Determine the [X, Y] coordinate at the center of the cell enclosing the given text.  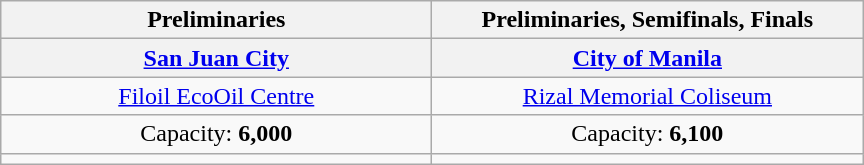
Capacity: 6,100 [648, 134]
Preliminaries, Semifinals, Finals [648, 20]
Capacity: 6,000 [216, 134]
City of Manila [648, 58]
Rizal Memorial Coliseum [648, 96]
San Juan City [216, 58]
Preliminaries [216, 20]
Filoil EcoOil Centre [216, 96]
